Scan for the cell matching the given text and deliver its (X, Y) coordinate at center. 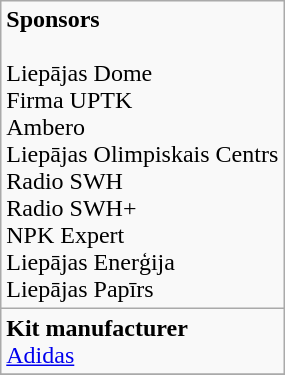
Sponsors Liepājas Dome Firma UPTK Ambero Liepājas Olimpiskais Centrs Radio SWH Radio SWH+ NPK Expert Liepājas Enerģija Liepājas Papīrs (142, 155)
Kit manufacturer Adidas (142, 342)
